Output the [x, y] coordinate of the center of the cell containing the given text.  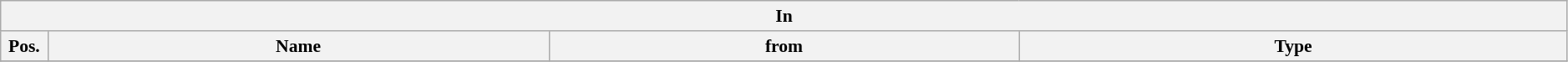
Pos. [24, 46]
from [784, 46]
Type [1293, 46]
In [784, 16]
Name [298, 46]
